Capture the cell that displays the provided text and extract its [X, Y] central coordinate. 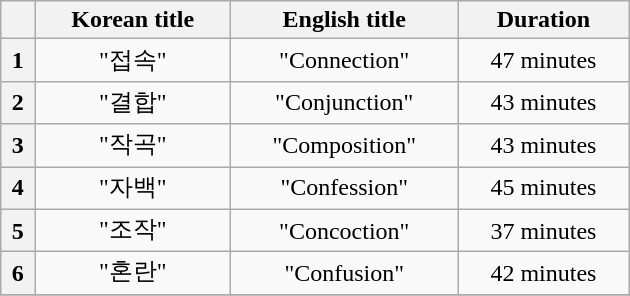
"Conjunction" [344, 102]
"Connection" [344, 60]
"작곡" [133, 146]
"Concoction" [344, 230]
Duration [544, 20]
37 minutes [544, 230]
"자백" [133, 188]
47 minutes [544, 60]
3 [18, 146]
"Confusion" [344, 274]
"Confession" [344, 188]
"혼란" [133, 274]
6 [18, 274]
4 [18, 188]
"조작" [133, 230]
English title [344, 20]
5 [18, 230]
2 [18, 102]
42 minutes [544, 274]
1 [18, 60]
Korean title [133, 20]
"Composition" [344, 146]
"결합" [133, 102]
"접속" [133, 60]
45 minutes [544, 188]
